Provide the (X, Y) coordinate of the cell's center where the given text is located.  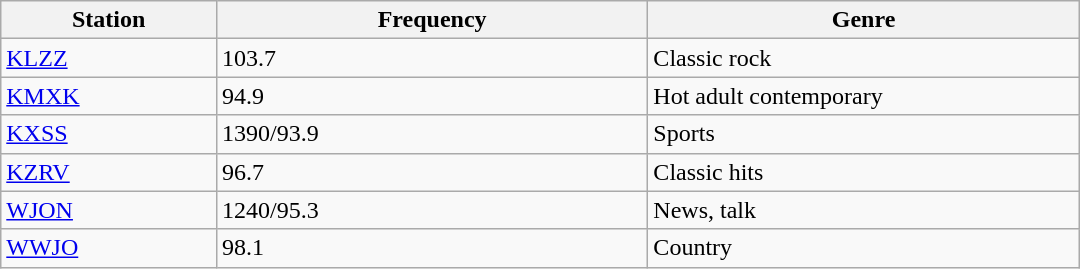
Sports (864, 134)
WWJO (109, 248)
Frequency (432, 20)
Genre (864, 20)
94.9 (432, 96)
Country (864, 248)
98.1 (432, 248)
96.7 (432, 172)
1240/95.3 (432, 210)
KLZZ (109, 58)
Classic rock (864, 58)
WJON (109, 210)
Classic hits (864, 172)
KZRV (109, 172)
Station (109, 20)
103.7 (432, 58)
KMXK (109, 96)
KXSS (109, 134)
1390/93.9 (432, 134)
News, talk (864, 210)
Hot adult contemporary (864, 96)
